Return the (X, Y) coordinate for the center point of the cell that contains the specified text.  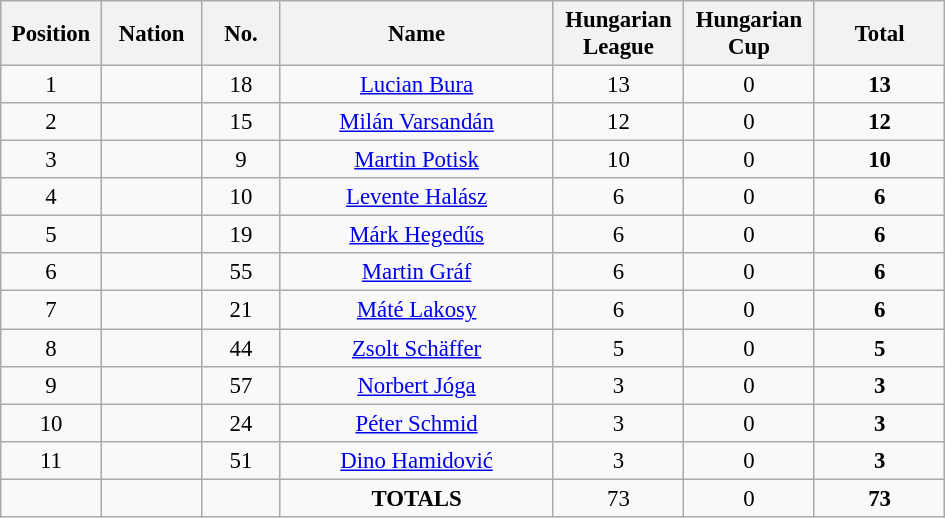
15 (241, 122)
55 (241, 273)
Lucian Bura (416, 85)
4 (52, 197)
57 (241, 385)
11 (52, 460)
Péter Schmid (416, 423)
No. (241, 34)
Norbert Jóga (416, 385)
Dino Hamidović (416, 460)
19 (241, 235)
Zsolt Schäffer (416, 348)
Máté Lakosy (416, 310)
Martin Potisk (416, 160)
Hungarian League (618, 34)
Position (52, 34)
Levente Halász (416, 197)
2 (52, 122)
18 (241, 85)
Martin Gráf (416, 273)
1 (52, 85)
51 (241, 460)
7 (52, 310)
24 (241, 423)
44 (241, 348)
Nation (152, 34)
Total (880, 34)
Name (416, 34)
Milán Varsandán (416, 122)
8 (52, 348)
Hungarian Cup (750, 34)
21 (241, 310)
Márk Hegedűs (416, 235)
TOTALS (416, 498)
